Scan for the cell matching the given text and deliver its (x, y) coordinate at center. 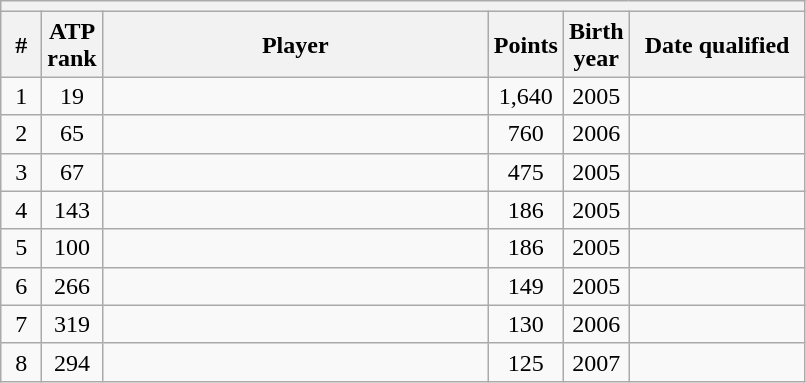
149 (526, 286)
67 (72, 172)
3 (22, 172)
1,640 (526, 96)
# (22, 44)
2 (22, 134)
7 (22, 324)
1 (22, 96)
100 (72, 248)
760 (526, 134)
2007 (596, 362)
Player (295, 44)
319 (72, 324)
475 (526, 172)
125 (526, 362)
294 (72, 362)
Points (526, 44)
130 (526, 324)
4 (22, 210)
ATP rank (72, 44)
Date qualified (717, 44)
Birth year (596, 44)
19 (72, 96)
5 (22, 248)
65 (72, 134)
6 (22, 286)
143 (72, 210)
266 (72, 286)
8 (22, 362)
